Output the (x, y) coordinate of the center of the cell containing the given text.  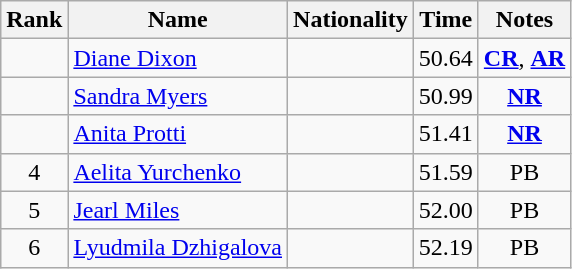
Time (446, 20)
52.19 (446, 248)
Anita Protti (178, 134)
52.00 (446, 210)
Nationality (351, 20)
Lyudmila Dzhigalova (178, 248)
4 (34, 172)
Jearl Miles (178, 210)
Aelita Yurchenko (178, 172)
Rank (34, 20)
51.59 (446, 172)
Diane Dixon (178, 58)
50.64 (446, 58)
Sandra Myers (178, 96)
51.41 (446, 134)
Notes (524, 20)
Name (178, 20)
5 (34, 210)
50.99 (446, 96)
CR, AR (524, 58)
6 (34, 248)
